Search for the cell housing the specified text and yield its (x, y) center coordinate. 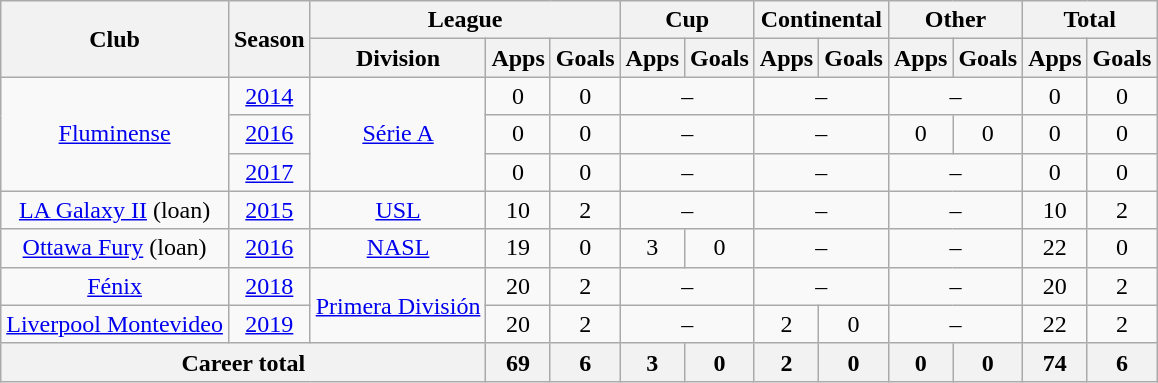
Division (398, 58)
Liverpool Montevideo (115, 324)
LA Galaxy II (loan) (115, 210)
2019 (269, 324)
2017 (269, 172)
19 (518, 248)
Primera División (398, 305)
2014 (269, 96)
Fénix (115, 286)
League (465, 20)
2015 (269, 210)
Ottawa Fury (loan) (115, 248)
Total (1090, 20)
Fluminense (115, 134)
2018 (269, 286)
74 (1055, 362)
USL (398, 210)
Cup (687, 20)
69 (518, 362)
Club (115, 39)
Other (955, 20)
NASL (398, 248)
Season (269, 39)
Continental (821, 20)
Career total (244, 362)
Série A (398, 134)
